For the text-containing cell, return its midpoint in (X, Y) coordinate format. 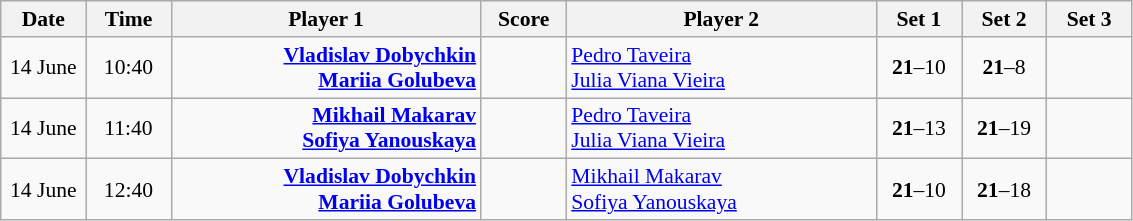
12:40 (128, 190)
Set 2 (1004, 19)
Time (128, 19)
10:40 (128, 68)
21–18 (1004, 190)
21–13 (918, 128)
Player 2 (721, 19)
Set 3 (1090, 19)
Date (44, 19)
21–8 (1004, 68)
Score (524, 19)
Set 1 (918, 19)
11:40 (128, 128)
21–19 (1004, 128)
Player 1 (326, 19)
